For the text-containing cell, return its midpoint in [x, y] coordinate format. 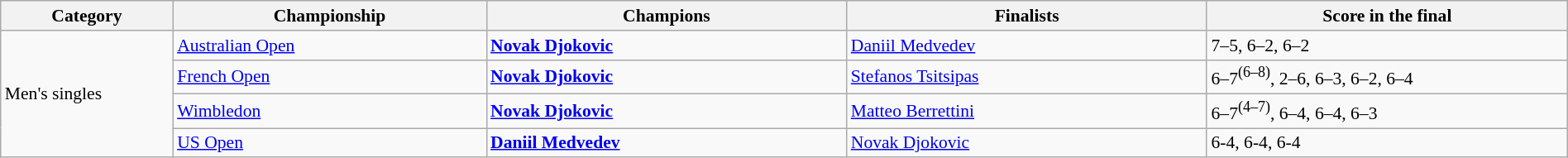
Stefanos Tsitsipas [1027, 76]
Score in the final [1387, 16]
Finalists [1027, 16]
7–5, 6–2, 6–2 [1387, 45]
Australian Open [329, 45]
Championship [329, 16]
Category [87, 16]
Wimbledon [329, 111]
6–7(4–7), 6–4, 6–4, 6–3 [1387, 111]
6-4, 6-4, 6-4 [1387, 143]
Men's singles [87, 94]
US Open [329, 143]
French Open [329, 76]
Matteo Berrettini [1027, 111]
Champions [667, 16]
6–7(6–8), 2–6, 6–3, 6–2, 6–4 [1387, 76]
